Return the [X, Y] coordinate for the center point of the cell that contains the specified text.  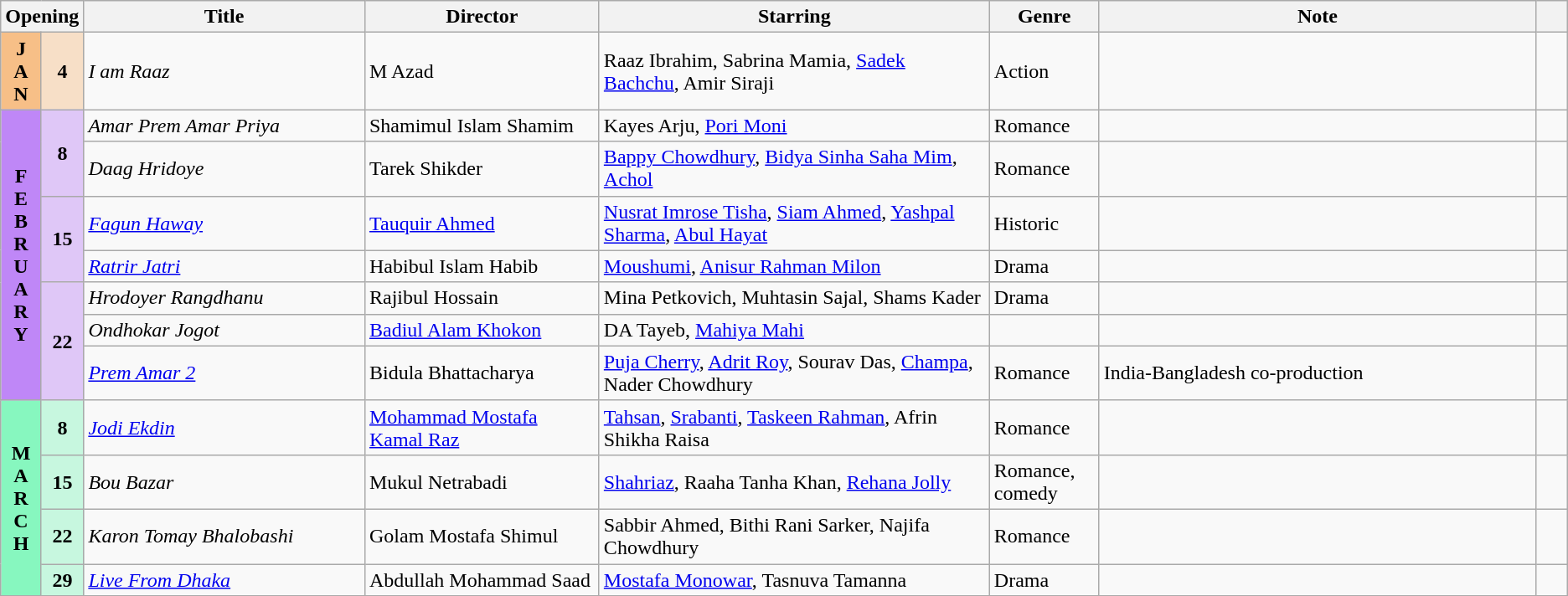
29 [62, 580]
Tauquir Ahmed [482, 223]
DA Tayeb, Mahiya Mahi [794, 330]
Action [1044, 71]
Daag Hridoye [224, 169]
Starring [794, 17]
Romance, comedy [1044, 482]
Title [224, 17]
Moushumi, Anisur Rahman Milon [794, 266]
Ondhokar Jogot [224, 330]
Amar Prem Amar Priya [224, 126]
4 [62, 71]
Raaz Ibrahim, Sabrina Mamia, Sadek Bachchu, Amir Siraji [794, 71]
Kayes Arju, Pori Moni [794, 126]
India-Bangladesh co-production [1318, 373]
Badiul Alam Khokon [482, 330]
Puja Cherry, Adrit Roy, Sourav Das, Champa, Nader Chowdhury [794, 373]
Hrodoyer Rangdhanu [224, 298]
Opening [42, 17]
Jodi Ekdin [224, 427]
Mohammad Mostafa Kamal Raz [482, 427]
Tahsan, Srabanti, Taskeen Rahman, Afrin Shikha Raisa [794, 427]
Director [482, 17]
FEBRUARY [22, 254]
Genre [1044, 17]
Historic [1044, 223]
I am Raaz [224, 71]
Prem Amar 2 [224, 373]
Habibul Islam Habib [482, 266]
Bou Bazar [224, 482]
Bappy Chowdhury, Bidya Sinha Saha Mim, Achol [794, 169]
JAN [22, 71]
Shahriaz, Raaha Tanha Khan, Rehana Jolly [794, 482]
Golam Mostafa Shimul [482, 536]
Note [1318, 17]
Mostafa Monowar, Tasnuva Tamanna [794, 580]
Nusrat Imrose Tisha, Siam Ahmed, Yashpal Sharma, Abul Hayat [794, 223]
Rajibul Hossain [482, 298]
Live From Dhaka [224, 580]
MARCH [22, 497]
Fagun Haway [224, 223]
Mina Petkovich, Muhtasin Sajal, Shams Kader [794, 298]
Tarek Shikder [482, 169]
Sabbir Ahmed, Bithi Rani Sarker, Najifa Chowdhury [794, 536]
Shamimul Islam Shamim [482, 126]
M Azad [482, 71]
Abdullah Mohammad Saad [482, 580]
Bidula Bhattacharya [482, 373]
Karon Tomay Bhalobashi [224, 536]
Mukul Netrabadi [482, 482]
Ratrir Jatri [224, 266]
